Provide the (X, Y) coordinate of the cell's center where the given text is located.  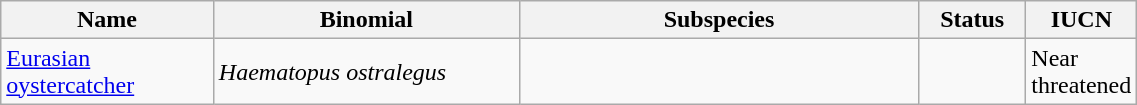
Name (108, 20)
Binomial (366, 20)
Haematopus ostralegus (366, 72)
IUCN (1082, 20)
Eurasian oystercatcher (108, 72)
Status (972, 20)
Near threatened (1082, 72)
Subspecies (718, 20)
